For the text-containing cell, return its midpoint in (X, Y) coordinate format. 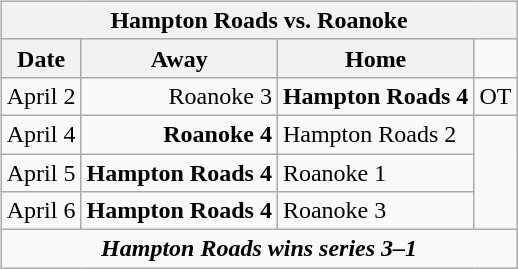
Roanoke 4 (179, 134)
Home (375, 58)
Hampton Roads 2 (375, 134)
Away (179, 58)
Roanoke 1 (375, 173)
April 4 (41, 134)
April 5 (41, 173)
April 6 (41, 211)
April 2 (41, 96)
OT (496, 96)
Hampton Roads vs. Roanoke (259, 20)
Hampton Roads wins series 3–1 (259, 249)
Date (41, 58)
